Output the (x, y) coordinate of the center of the cell containing the given text.  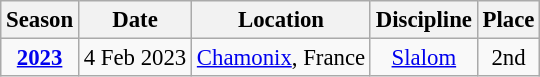
Season (40, 20)
4 Feb 2023 (134, 58)
2023 (40, 58)
Place (508, 20)
Discipline (424, 20)
Date (134, 20)
Slalom (424, 58)
Location (282, 20)
2nd (508, 58)
Chamonix, France (282, 58)
